Identify which cell holds the provided text, then report its [x, y] central coordinate. 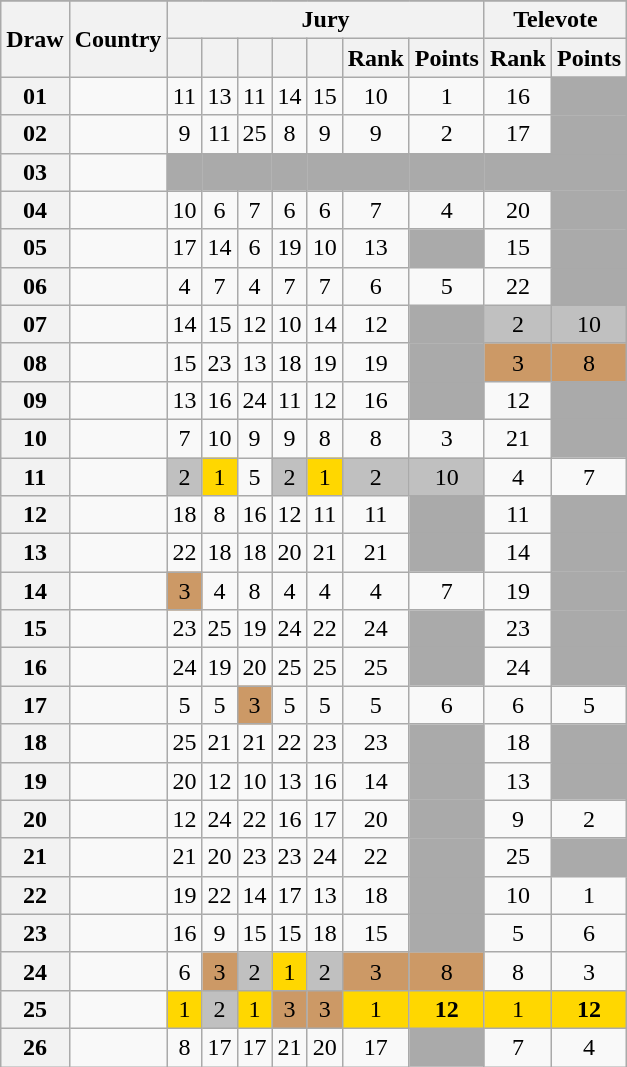
Draw [35, 39]
Televote [555, 20]
26 [35, 1047]
Country [118, 39]
07 [35, 324]
09 [35, 400]
03 [35, 172]
05 [35, 248]
04 [35, 210]
01 [35, 96]
06 [35, 286]
08 [35, 362]
Jury [326, 20]
02 [35, 134]
